Capture the cell that displays the provided text and extract its [X, Y] central coordinate. 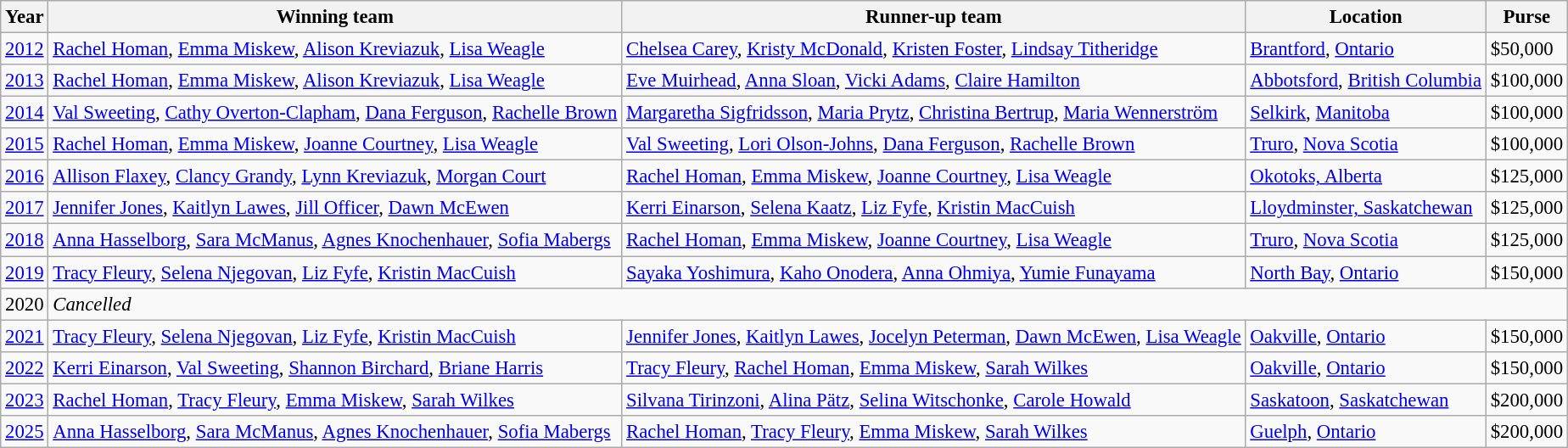
Brantford, Ontario [1366, 49]
Allison Flaxey, Clancy Grandy, Lynn Kreviazuk, Morgan Court [335, 176]
Saskatoon, Saskatchewan [1366, 400]
2017 [25, 208]
Location [1366, 17]
Jennifer Jones, Kaitlyn Lawes, Jill Officer, Dawn McEwen [335, 208]
Cancelled [808, 304]
Margaretha Sigfridsson, Maria Prytz, Christina Bertrup, Maria Wennerström [933, 113]
2022 [25, 367]
2013 [25, 81]
2021 [25, 336]
$50,000 [1526, 49]
2016 [25, 176]
Val Sweeting, Cathy Overton-Clapham, Dana Ferguson, Rachelle Brown [335, 113]
Silvana Tirinzoni, Alina Pätz, Selina Witschonke, Carole Howald [933, 400]
2018 [25, 240]
Val Sweeting, Lori Olson-Johns, Dana Ferguson, Rachelle Brown [933, 144]
Guelph, Ontario [1366, 432]
2020 [25, 304]
Jennifer Jones, Kaitlyn Lawes, Jocelyn Peterman, Dawn McEwen, Lisa Weagle [933, 336]
Year [25, 17]
Selkirk, Manitoba [1366, 113]
Eve Muirhead, Anna Sloan, Vicki Adams, Claire Hamilton [933, 81]
North Bay, Ontario [1366, 272]
Chelsea Carey, Kristy McDonald, Kristen Foster, Lindsay Titheridge [933, 49]
2015 [25, 144]
2019 [25, 272]
2025 [25, 432]
2012 [25, 49]
Purse [1526, 17]
Winning team [335, 17]
Lloydminster, Saskatchewan [1366, 208]
2023 [25, 400]
Okotoks, Alberta [1366, 176]
2014 [25, 113]
Tracy Fleury, Rachel Homan, Emma Miskew, Sarah Wilkes [933, 367]
Sayaka Yoshimura, Kaho Onodera, Anna Ohmiya, Yumie Funayama [933, 272]
Kerri Einarson, Val Sweeting, Shannon Birchard, Briane Harris [335, 367]
Runner-up team [933, 17]
Abbotsford, British Columbia [1366, 81]
Kerri Einarson, Selena Kaatz, Liz Fyfe, Kristin MacCuish [933, 208]
